From the cell containing the given text, extract its center point as (x, y) coordinate. 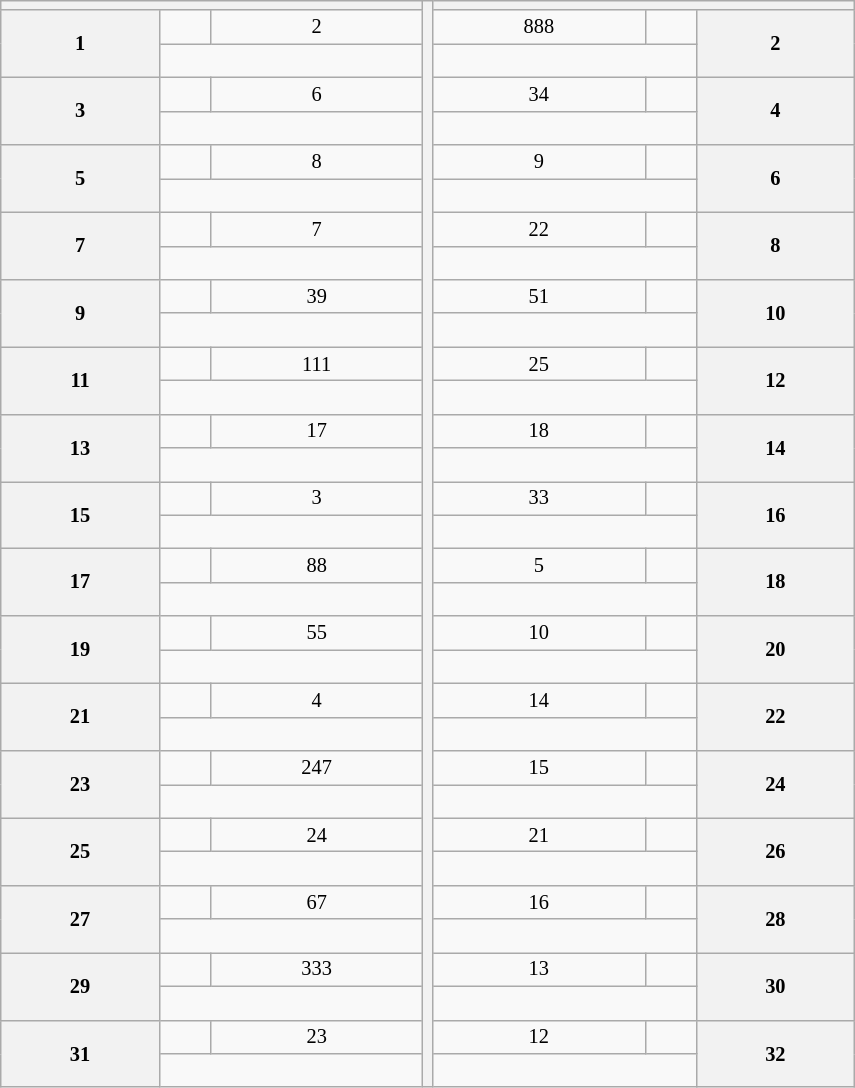
32 (776, 1054)
39 (316, 296)
1 (80, 44)
88 (316, 565)
20 (776, 650)
27 (80, 918)
29 (80, 986)
33 (539, 498)
333 (316, 969)
19 (80, 650)
11 (80, 380)
247 (316, 767)
67 (316, 902)
30 (776, 986)
51 (539, 296)
34 (539, 94)
111 (316, 364)
55 (316, 633)
26 (776, 852)
31 (80, 1054)
28 (776, 918)
888 (539, 27)
